Determine the [X, Y] coordinate at the center of the cell enclosing the given text.  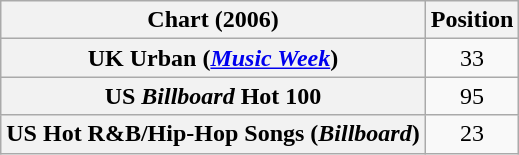
33 [472, 58]
US Billboard Hot 100 [213, 96]
US Hot R&B/Hip-Hop Songs (Billboard) [213, 134]
95 [472, 96]
Chart (2006) [213, 20]
23 [472, 134]
Position [472, 20]
UK Urban (Music Week) [213, 58]
